Scan for the cell matching the given text and deliver its (X, Y) coordinate at center. 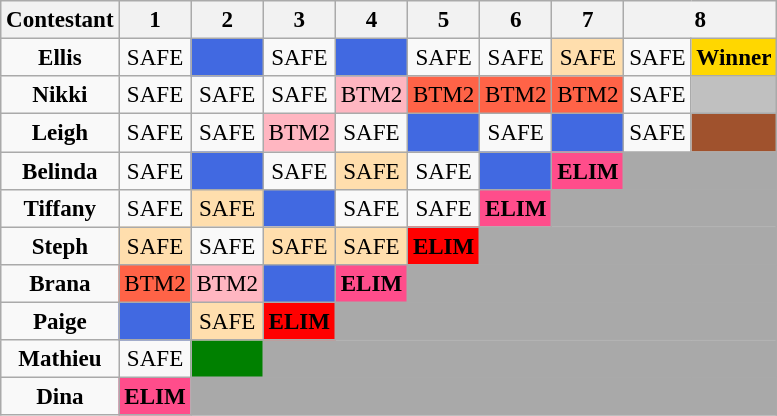
Contestant (60, 20)
2 (227, 20)
5 (444, 20)
4 (371, 20)
8 (700, 20)
Leigh (60, 133)
1 (155, 20)
Mathieu (60, 359)
Winner (734, 58)
7 (588, 20)
Steph (60, 246)
6 (516, 20)
Brana (60, 284)
Paige (60, 322)
Belinda (60, 171)
Ellis (60, 58)
Dina (60, 397)
3 (299, 20)
Nikki (60, 95)
Tiffany (60, 209)
